Return (x, y) of the center of cell containing provided text 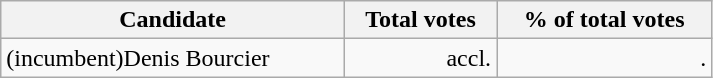
(incumbent)Denis Bourcier (173, 58)
% of total votes (604, 20)
accl. (420, 58)
. (604, 58)
Total votes (420, 20)
Candidate (173, 20)
